Extract the (X, Y) coordinate from the center of the cell holding the provided text.  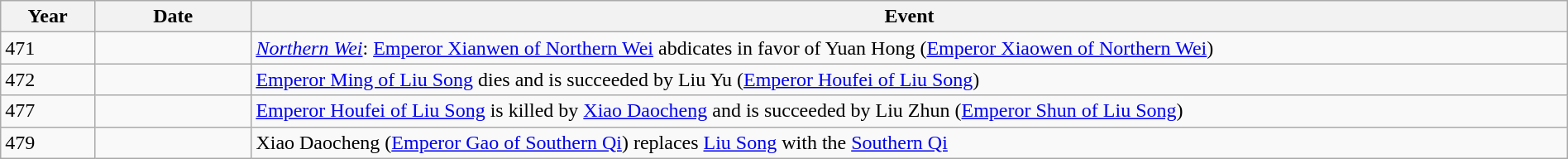
471 (48, 48)
Emperor Houfei of Liu Song is killed by Xiao Daocheng and is succeeded by Liu Zhun (Emperor Shun of Liu Song) (910, 111)
Xiao Daocheng (Emperor Gao of Southern Qi) replaces Liu Song with the Southern Qi (910, 142)
477 (48, 111)
Date (172, 17)
472 (48, 79)
Northern Wei: Emperor Xianwen of Northern Wei abdicates in favor of Yuan Hong (Emperor Xiaowen of Northern Wei) (910, 48)
Event (910, 17)
Emperor Ming of Liu Song dies and is succeeded by Liu Yu (Emperor Houfei of Liu Song) (910, 79)
479 (48, 142)
Year (48, 17)
